Pinpoint the cell where the given text exists, returning its (X, Y) midpoint coordinate. 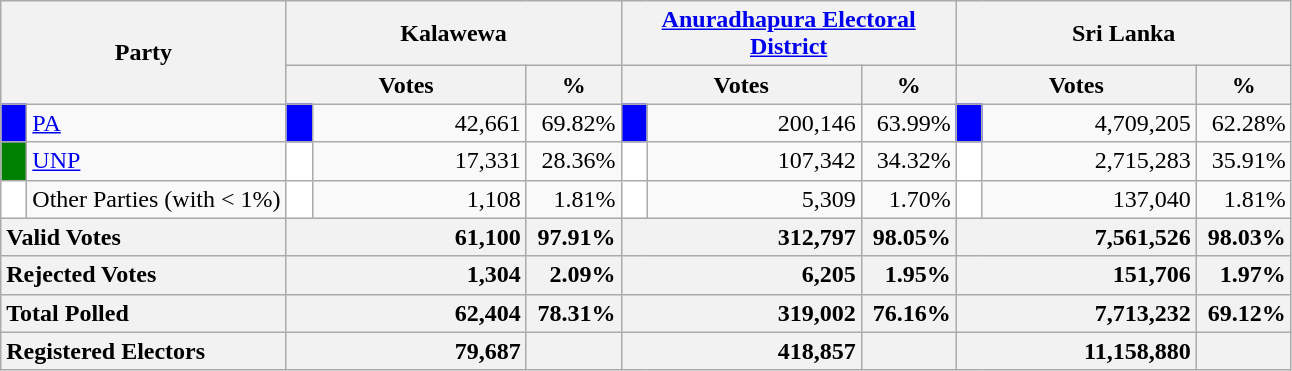
Kalawewa (454, 34)
69.82% (574, 123)
1,304 (406, 275)
6,205 (741, 275)
319,002 (741, 313)
Anuradhapura Electoral District (788, 34)
137,040 (1089, 199)
78.31% (574, 313)
Other Parties (with < 1%) (156, 199)
Rejected Votes (144, 275)
Total Polled (144, 313)
76.16% (908, 313)
17,331 (419, 161)
418,857 (741, 351)
34.32% (908, 161)
Registered Electors (144, 351)
1.97% (1244, 275)
4,709,205 (1089, 123)
97.91% (574, 237)
35.91% (1244, 161)
98.03% (1244, 237)
2.09% (574, 275)
11,158,880 (1076, 351)
Valid Votes (144, 237)
107,342 (754, 161)
7,713,232 (1076, 313)
63.99% (908, 123)
7,561,526 (1076, 237)
Party (144, 52)
312,797 (741, 237)
1.95% (908, 275)
62,404 (406, 313)
62.28% (1244, 123)
61,100 (406, 237)
1.70% (908, 199)
42,661 (419, 123)
79,687 (406, 351)
98.05% (908, 237)
151,706 (1076, 275)
200,146 (754, 123)
69.12% (1244, 313)
PA (156, 123)
28.36% (574, 161)
5,309 (754, 199)
2,715,283 (1089, 161)
1,108 (419, 199)
UNP (156, 161)
Sri Lanka (1124, 34)
